Detect which cell encompasses the target text, then output its [X, Y] center coordinate. 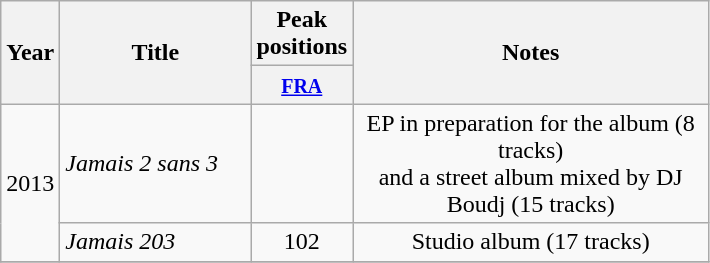
102 [302, 242]
Jamais 2 sans 3 [156, 164]
EP in preparation for the album (8 tracks) and a street album mixed by DJ Boudj (15 tracks) [531, 164]
Notes [531, 52]
2013 [30, 182]
Peak positions [302, 34]
Title [156, 52]
Studio album (17 tracks) [531, 242]
FRA [302, 85]
Jamais 203 [156, 242]
Year [30, 52]
